From the cell containing the given text, extract its center point as [x, y] coordinate. 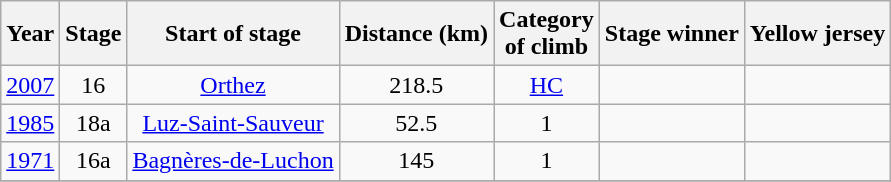
HC [547, 85]
1985 [30, 123]
18a [94, 123]
Year [30, 34]
Orthez [233, 85]
Stage winner [672, 34]
2007 [30, 85]
218.5 [416, 85]
Categoryof climb [547, 34]
Bagnères-de-Luchon [233, 161]
Start of stage [233, 34]
Luz-Saint-Sauveur [233, 123]
16a [94, 161]
Distance (km) [416, 34]
Stage [94, 34]
1971 [30, 161]
Yellow jersey [817, 34]
16 [94, 85]
52.5 [416, 123]
145 [416, 161]
